Extract the (x, y) coordinate from the center of the cell holding the provided text.  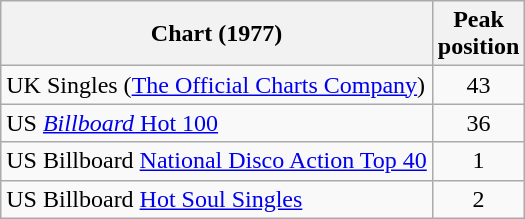
Chart (1977) (217, 34)
36 (478, 123)
US Billboard National Disco Action Top 40 (217, 161)
US Billboard Hot 100 (217, 123)
2 (478, 199)
1 (478, 161)
Peakposition (478, 34)
US Billboard Hot Soul Singles (217, 199)
43 (478, 85)
UK Singles (The Official Charts Company) (217, 85)
